Find where the given text appears and provide that cell's center as (x, y) coordinate. 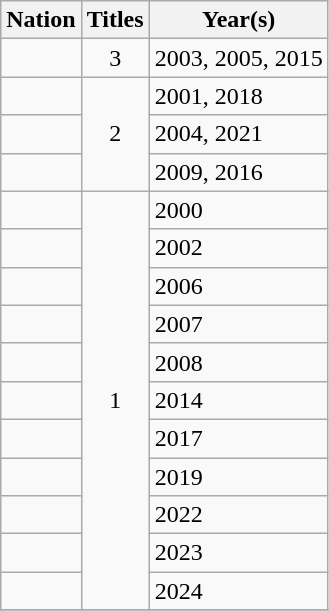
Titles (115, 20)
Nation (41, 20)
2017 (238, 438)
2024 (238, 591)
2023 (238, 553)
2002 (238, 248)
2009, 2016 (238, 172)
2001, 2018 (238, 96)
2000 (238, 210)
2019 (238, 477)
2003, 2005, 2015 (238, 58)
2 (115, 134)
Year(s) (238, 20)
2004, 2021 (238, 134)
2007 (238, 324)
3 (115, 58)
2008 (238, 362)
2006 (238, 286)
1 (115, 400)
2022 (238, 515)
2014 (238, 400)
